Determine the (X, Y) coordinate at the center of the cell enclosing the given text.  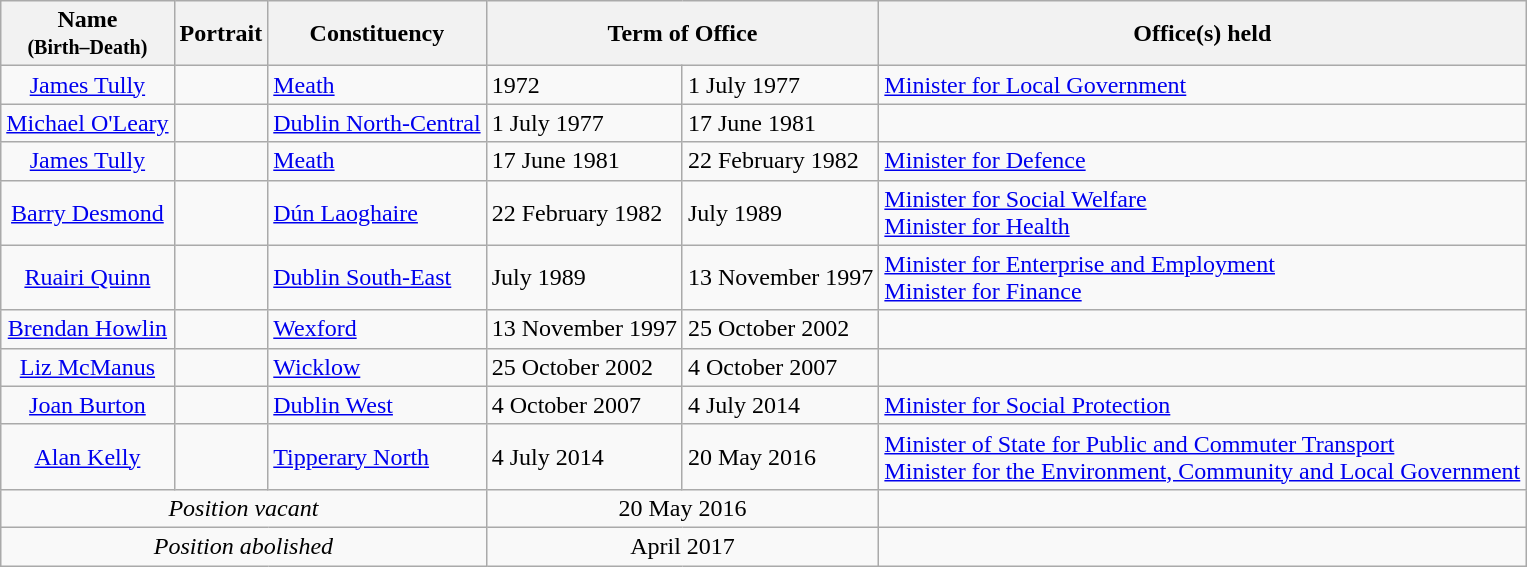
Portrait (221, 34)
Dublin West (377, 405)
Term of Office (682, 34)
Minister of State for Public and Commuter Transport Minister for the Environment, Community and Local Government (1202, 456)
Michael O'Leary (88, 123)
Position vacant (244, 508)
Minister for Local Government (1202, 85)
April 2017 (682, 546)
Tipperary North (377, 456)
Office(s) held (1202, 34)
Alan Kelly (88, 456)
Minister for Social WelfareMinister for Health (1202, 212)
Minister for Defence (1202, 161)
Position abolished (244, 546)
Constituency (377, 34)
Liz McManus (88, 367)
Minister for Enterprise and EmploymentMinister for Finance (1202, 278)
Ruairi Quinn (88, 278)
Wexford (377, 329)
1972 (584, 85)
Barry Desmond (88, 212)
Name(Birth–Death) (88, 34)
Minister for Social Protection (1202, 405)
Dublin South-East (377, 278)
Joan Burton (88, 405)
Dún Laoghaire (377, 212)
Dublin North-Central (377, 123)
Wicklow (377, 367)
Brendan Howlin (88, 329)
